For the text-containing cell, return its midpoint in (x, y) coordinate format. 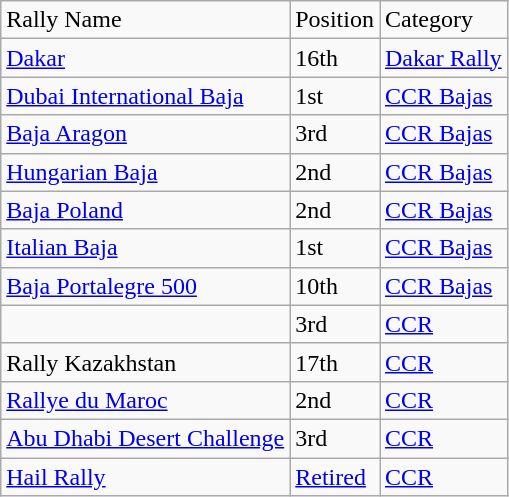
Dakar Rally (444, 58)
Abu Dhabi Desert Challenge (146, 438)
Italian Baja (146, 248)
Baja Aragon (146, 134)
Baja Portalegre 500 (146, 286)
Dakar (146, 58)
Baja Poland (146, 210)
Retired (335, 477)
Rally Kazakhstan (146, 362)
Rally Name (146, 20)
16th (335, 58)
Hungarian Baja (146, 172)
Hail Rally (146, 477)
Category (444, 20)
Dubai International Baja (146, 96)
Position (335, 20)
17th (335, 362)
Rallye du Maroc (146, 400)
10th (335, 286)
